Search for the cell housing the specified text and yield its (x, y) center coordinate. 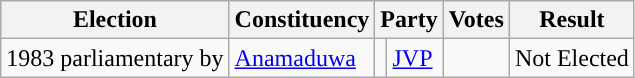
Not Elected (572, 58)
Party (409, 20)
JVP (415, 58)
Constituency (302, 20)
1983 parliamentary by (115, 58)
Election (115, 20)
Votes (476, 20)
Anamaduwa (302, 58)
Result (572, 20)
